Find where the given text appears and provide that cell's center as (x, y) coordinate. 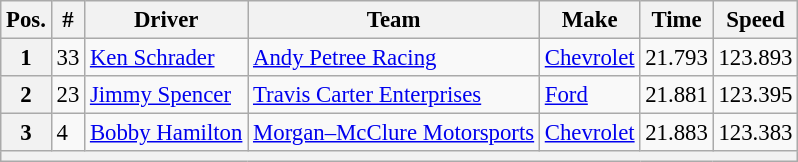
Bobby Hamilton (166, 133)
Jimmy Spencer (166, 95)
1 (26, 58)
123.395 (756, 95)
Travis Carter Enterprises (394, 95)
21.883 (676, 133)
Time (676, 20)
Andy Petree Racing (394, 58)
23 (68, 95)
Make (589, 20)
Team (394, 20)
2 (26, 95)
123.383 (756, 133)
21.793 (676, 58)
21.881 (676, 95)
Ford (589, 95)
Speed (756, 20)
# (68, 20)
4 (68, 133)
3 (26, 133)
Morgan–McClure Motorsports (394, 133)
123.893 (756, 58)
Driver (166, 20)
Pos. (26, 20)
33 (68, 58)
Ken Schrader (166, 58)
